From the cell containing the given text, extract its center point as [X, Y] coordinate. 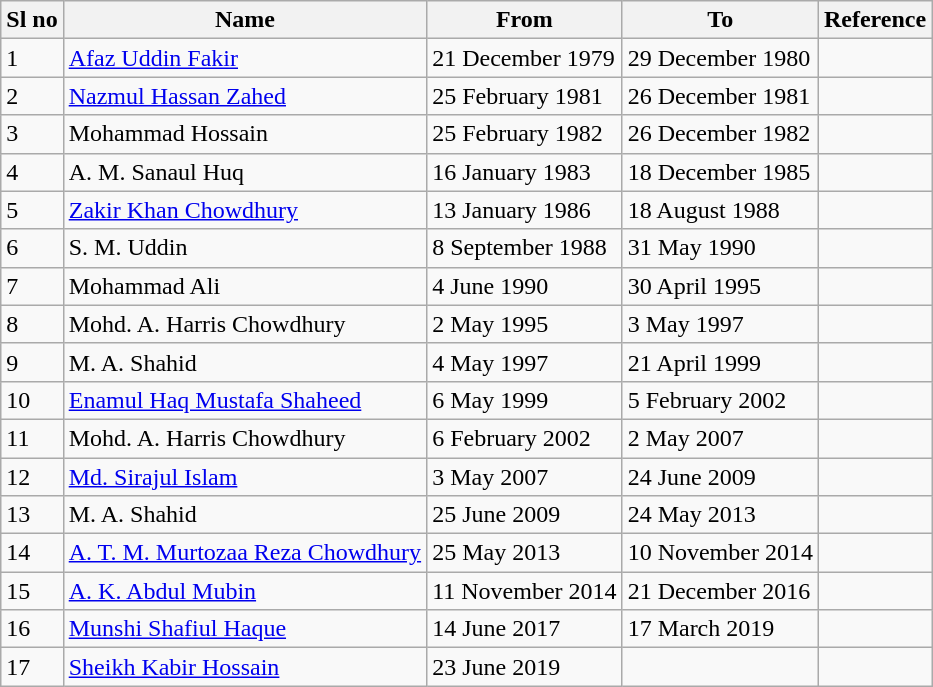
13 January 1986 [524, 210]
1 [32, 58]
Afaz Uddin Fakir [244, 58]
15 [32, 591]
5 February 2002 [720, 400]
2 May 2007 [720, 438]
Munshi Shafiul Haque [244, 629]
Name [244, 20]
6 May 1999 [524, 400]
8 September 1988 [524, 248]
8 [32, 324]
10 [32, 400]
16 [32, 629]
Sheikh Kabir Hossain [244, 667]
31 May 1990 [720, 248]
24 June 2009 [720, 477]
16 January 1983 [524, 172]
6 [32, 248]
13 [32, 515]
24 May 2013 [720, 515]
25 June 2009 [524, 515]
21 December 2016 [720, 591]
Enamul Haq Mustafa Shaheed [244, 400]
Nazmul Hassan Zahed [244, 96]
11 November 2014 [524, 591]
4 June 1990 [524, 286]
18 December 1985 [720, 172]
Zakir Khan Chowdhury [244, 210]
26 December 1982 [720, 134]
4 [32, 172]
A. M. Sanaul Huq [244, 172]
30 April 1995 [720, 286]
3 May 2007 [524, 477]
Sl no [32, 20]
Md. Sirajul Islam [244, 477]
29 December 1980 [720, 58]
12 [32, 477]
Reference [874, 20]
From [524, 20]
3 May 1997 [720, 324]
2 May 1995 [524, 324]
9 [32, 362]
14 June 2017 [524, 629]
S. M. Uddin [244, 248]
21 December 1979 [524, 58]
17 [32, 667]
3 [32, 134]
A. K. Abdul Mubin [244, 591]
23 June 2019 [524, 667]
21 April 1999 [720, 362]
14 [32, 553]
A. T. M. Murtozaa Reza Chowdhury [244, 553]
10 November 2014 [720, 553]
18 August 1988 [720, 210]
4 May 1997 [524, 362]
To [720, 20]
25 February 1982 [524, 134]
6 February 2002 [524, 438]
25 May 2013 [524, 553]
7 [32, 286]
Mohammad Ali [244, 286]
Mohammad Hossain [244, 134]
5 [32, 210]
17 March 2019 [720, 629]
26 December 1981 [720, 96]
2 [32, 96]
11 [32, 438]
25 February 1981 [524, 96]
